Output the (X, Y) coordinate of the center of the cell containing the given text.  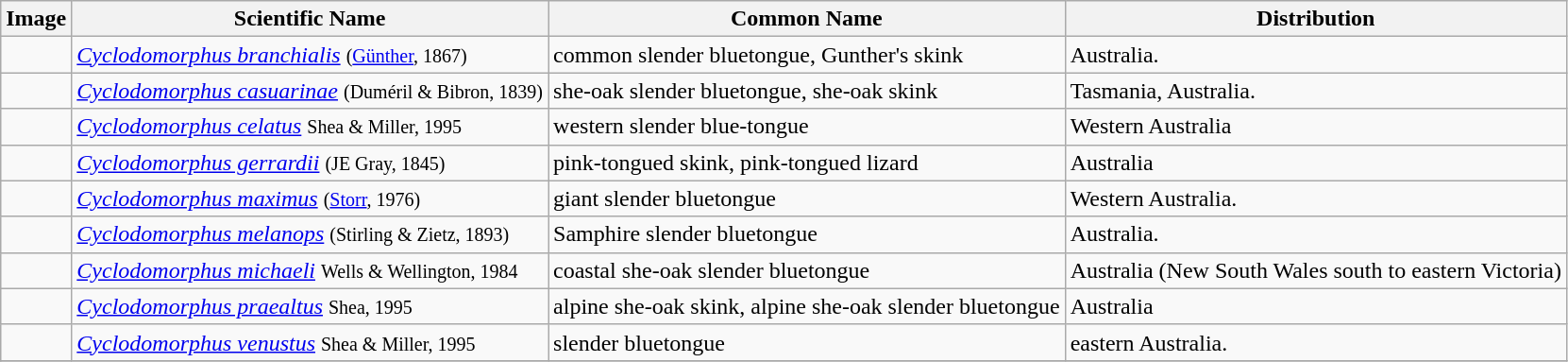
Distribution (1316, 19)
Common Name (807, 19)
Western Australia. (1316, 198)
Cyclodomorphus melanops (Stirling & Zietz, 1893) (310, 234)
eastern Australia. (1316, 342)
Tasmania, Australia. (1316, 91)
Scientific Name (310, 19)
Western Australia (1316, 127)
Samphire slender bluetongue (807, 234)
Cyclodomorphus michaeli Wells & Wellington, 1984 (310, 270)
pink-tongued skink, pink-tongued lizard (807, 163)
Cyclodomorphus maximus (Storr, 1976) (310, 198)
Cyclodomorphus gerrardii (JE Gray, 1845) (310, 163)
alpine she-oak skink, alpine she-oak slender bluetongue (807, 306)
Cyclodomorphus casuarinae (Duméril & Bibron, 1839) (310, 91)
Cyclodomorphus venustus Shea & Miller, 1995 (310, 342)
giant slender bluetongue (807, 198)
common slender bluetongue, Gunther's skink (807, 55)
Cyclodomorphus praealtus Shea, 1995 (310, 306)
Australia (New South Wales south to eastern Victoria) (1316, 270)
she-oak slender bluetongue, she-oak skink (807, 91)
Cyclodomorphus celatus Shea & Miller, 1995 (310, 127)
slender bluetongue (807, 342)
Image (36, 19)
coastal she-oak slender bluetongue (807, 270)
Cyclodomorphus branchialis (Günther, 1867) (310, 55)
western slender blue-tongue (807, 127)
